Pinpoint the cell where the given text exists, returning its (x, y) midpoint coordinate. 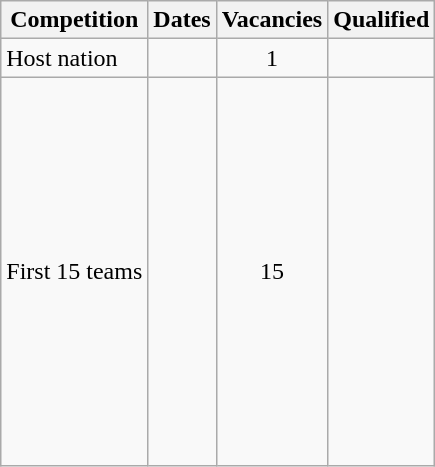
Dates (182, 20)
15 (272, 272)
Vacancies (272, 20)
1 (272, 58)
Host nation (74, 58)
Competition (74, 20)
Qualified (382, 20)
First 15 teams (74, 272)
